Extract the (X, Y) coordinate from the center of the cell holding the provided text.  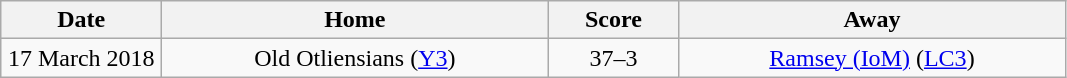
Away (872, 20)
37–3 (614, 58)
Old Otliensians (Y3) (355, 58)
Home (355, 20)
17 March 2018 (82, 58)
Ramsey (IoM) (LC3) (872, 58)
Date (82, 20)
Score (614, 20)
